Scan for the cell matching the given text and deliver its (X, Y) coordinate at center. 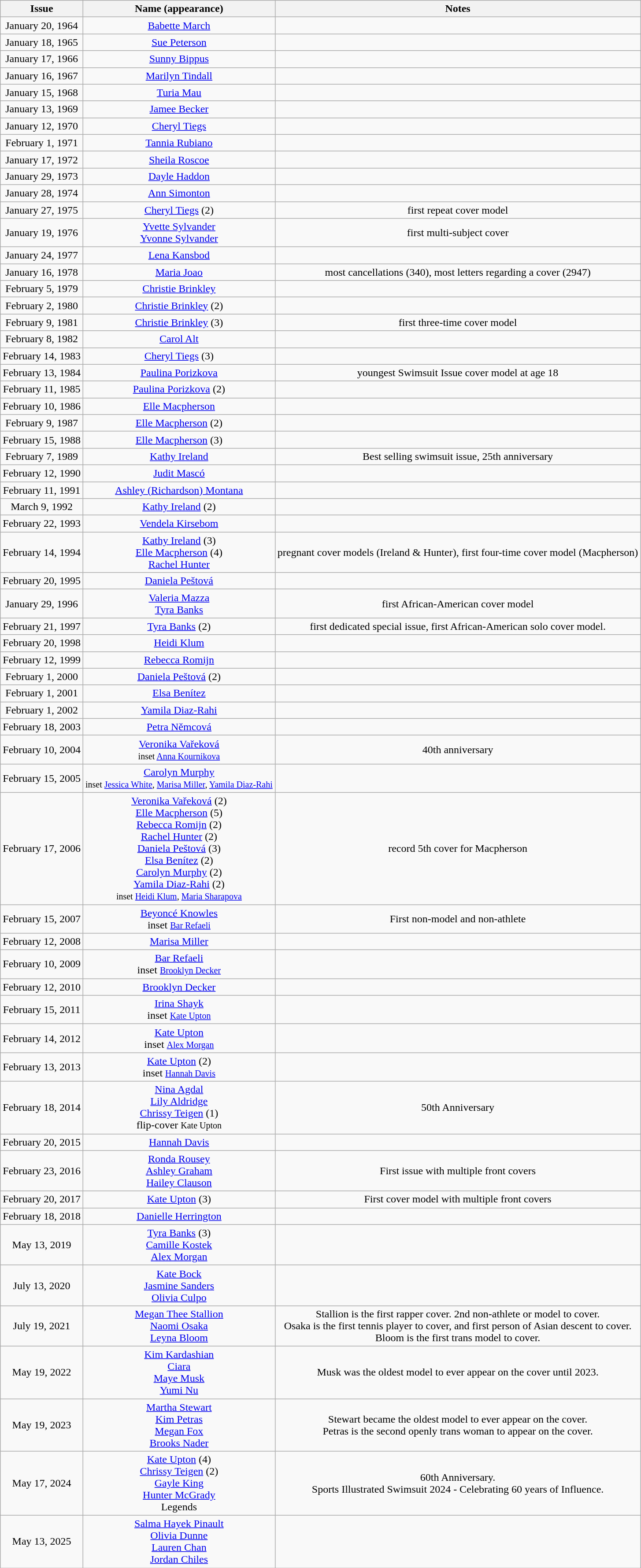
Cheryl Tiegs (179, 126)
February 7, 1989 (42, 456)
First non-model and non-athlete (458, 919)
February 11, 1991 (42, 490)
January 24, 1977 (42, 255)
February 10, 2004 (42, 750)
Kim KardashianCiaraMaye MuskYumi Nu (179, 1372)
Kate Uptoninset Alex Morgan (179, 1039)
Marisa Miller (179, 942)
February 11, 1985 (42, 389)
May 13, 2025 (42, 1542)
Elle Macpherson (3) (179, 440)
Lena Kansbod (179, 255)
February 15, 1988 (42, 440)
Yamila Diaz-Rahi (179, 710)
February 14, 1983 (42, 356)
Best selling swimsuit issue, 25th anniversary (458, 456)
February 14, 2012 (42, 1039)
Tyra Banks (2) (179, 626)
February 23, 2016 (42, 1171)
Rebecca Romijn (179, 660)
Marilyn Tindall (179, 76)
Kathy Ireland (3)Elle Macpherson (4)Rachel Hunter (179, 552)
Heidi Klum (179, 643)
July 19, 2021 (42, 1326)
First cover model with multiple front covers (458, 1199)
Daniela Peštová (2) (179, 677)
February 13, 2013 (42, 1067)
First issue with multiple front covers (458, 1171)
Salma Hayek PinaultOlivia DunneLauren ChanJordan Chiles (179, 1542)
January 17, 1972 (42, 159)
February 12, 2008 (42, 942)
most cancellations (340), most letters regarding a cover (2947) (458, 272)
Elle Macpherson (2) (179, 423)
Paulina Porizkova (179, 373)
Nina AgdalLily AldridgeChrissy Teigen (1)flip-cover Kate Upton (179, 1107)
Danielle Herrington (179, 1216)
Vendela Kirsebom (179, 524)
Sunny Bippus (179, 59)
Cheryl Tiegs (3) (179, 356)
January 28, 1974 (42, 193)
Ronda RouseyAshley GrahamHailey Clauson (179, 1171)
Bar Refaeliinset Brooklyn Decker (179, 965)
Name (appearance) (179, 9)
February 8, 1982 (42, 339)
May 19, 2022 (42, 1372)
February 5, 1979 (42, 289)
February 17, 2006 (42, 848)
February 15, 2011 (42, 1010)
February 12, 1990 (42, 473)
60th Anniversary.Sports Illustrated Swimsuit 2024 - Celebrating 60 years of Influence. (458, 1483)
Sheila Roscoe (179, 159)
Musk was the oldest model to ever appear on the cover until 2023. (458, 1372)
February 15, 2005 (42, 778)
Stewart became the oldest model to ever appear on the cover.Petras is the second openly trans woman to appear on the cover. (458, 1425)
Valeria MazzaTyra Banks (179, 603)
February 2, 1980 (42, 306)
Sue Peterson (179, 42)
Cheryl Tiegs (2) (179, 210)
Carol Alt (179, 339)
Dayle Haddon (179, 176)
February 1, 1971 (42, 143)
January 27, 1975 (42, 210)
February 22, 1993 (42, 524)
Ashley (Richardson) Montana (179, 490)
Notes (458, 9)
January 15, 1968 (42, 92)
February 20, 1998 (42, 643)
Christie Brinkley (2) (179, 306)
February 20, 2015 (42, 1142)
February 21, 1997 (42, 626)
January 13, 1969 (42, 109)
January 17, 1966 (42, 59)
40th anniversary (458, 750)
Martha StewartKim PetrasMegan FoxBrooks Nader (179, 1425)
first repeat cover model (458, 210)
Christie Brinkley (179, 289)
Elsa Benítez (179, 693)
February 1, 2002 (42, 710)
May 13, 2019 (42, 1245)
Paulina Porizkova (2) (179, 389)
March 9, 1992 (42, 507)
Elle Macpherson (179, 406)
January 19, 1976 (42, 233)
January 20, 1964 (42, 26)
Babette March (179, 26)
February 10, 1986 (42, 406)
February 20, 1995 (42, 581)
February 1, 2000 (42, 677)
first dedicated special issue, first African-American solo cover model. (458, 626)
February 10, 2009 (42, 965)
February 18, 2018 (42, 1216)
February 15, 2007 (42, 919)
January 16, 1967 (42, 76)
February 18, 2014 (42, 1107)
Irina Shaykinset Kate Upton (179, 1010)
50th Anniversary (458, 1107)
Carolyn Murphyinset Jessica White, Marisa Miller, Yamila Diaz-Rahi (179, 778)
Beyoncé Knowlesinset Bar Refaeli (179, 919)
February 9, 1981 (42, 322)
January 29, 1973 (42, 176)
January 12, 1970 (42, 126)
first three-time cover model (458, 322)
Maria Joao (179, 272)
first African-American cover model (458, 603)
record 5th cover for Macpherson (458, 848)
Christie Brinkley (3) (179, 322)
January 18, 1965 (42, 42)
February 20, 2017 (42, 1199)
Kate Upton (4)Chrissy Teigen (2)Gayle KingHunter McGradyLegends (179, 1483)
Daniela Peštová (179, 581)
Yvette SylvanderYvonne Sylvander (179, 233)
Kate BockJasmine SandersOlivia Culpo (179, 1285)
Kathy Ireland (179, 456)
Brooklyn Decker (179, 987)
May 17, 2024 (42, 1483)
Turia Mau (179, 92)
Jamee Becker (179, 109)
Issue (42, 9)
February 14, 1994 (42, 552)
January 16, 1978 (42, 272)
first multi-subject cover (458, 233)
Kate Upton (2)inset Hannah Davis (179, 1067)
Ann Simonton (179, 193)
Veronika Vařekováinset Anna Kournikova (179, 750)
February 12, 2010 (42, 987)
February 13, 1984 (42, 373)
May 19, 2023 (42, 1425)
Tyra Banks (3)Camille KostekAlex Morgan (179, 1245)
Megan Thee StallionNaomi OsakaLeyna Bloom (179, 1326)
January 29, 1996 (42, 603)
February 9, 1987 (42, 423)
Kate Upton (3) (179, 1199)
youngest Swimsuit Issue cover model at age 18 (458, 373)
Tannia Rubiano (179, 143)
Kathy Ireland (2) (179, 507)
Petra Němcová (179, 727)
Hannah Davis (179, 1142)
February 12, 1999 (42, 660)
pregnant cover models (Ireland & Hunter), first four-time cover model (Macpherson) (458, 552)
July 13, 2020 (42, 1285)
February 1, 2001 (42, 693)
February 18, 2003 (42, 727)
Judit Mascó (179, 473)
